Extract the [x, y] coordinate from the center of the cell holding the provided text.  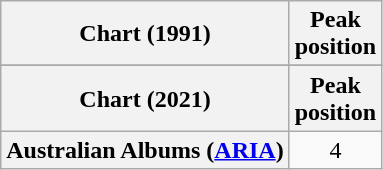
4 [335, 150]
Chart (2021) [145, 98]
Chart (1991) [145, 34]
Australian Albums (ARIA) [145, 150]
